Extract the [X, Y] coordinate from the center of the cell holding the provided text.  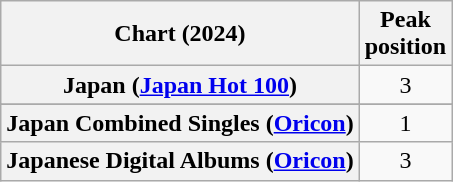
1 [405, 123]
Chart (2024) [180, 34]
Japanese Digital Albums (Oricon) [180, 161]
Japan Combined Singles (Oricon) [180, 123]
Japan (Japan Hot 100) [180, 85]
Peakposition [405, 34]
